Capture the cell that displays the provided text and extract its [x, y] central coordinate. 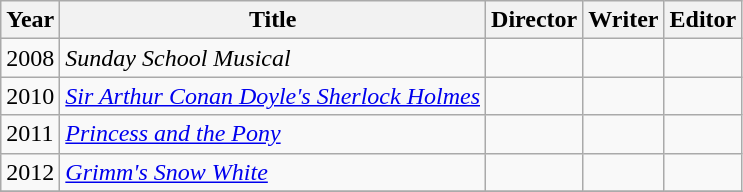
Editor [703, 20]
Title [273, 20]
Princess and the Pony [273, 134]
2010 [30, 96]
2008 [30, 58]
2012 [30, 172]
Director [534, 20]
Year [30, 20]
Sunday School Musical [273, 58]
2011 [30, 134]
Writer [624, 20]
Sir Arthur Conan Doyle's Sherlock Holmes [273, 96]
Grimm's Snow White [273, 172]
